Capture the cell that displays the provided text and extract its (x, y) central coordinate. 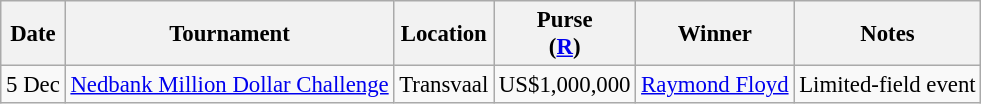
5 Dec (33, 85)
Purse(R) (565, 34)
Limited-field event (888, 85)
Raymond Floyd (715, 85)
Nedbank Million Dollar Challenge (230, 85)
Location (444, 34)
Notes (888, 34)
Winner (715, 34)
US$1,000,000 (565, 85)
Transvaal (444, 85)
Tournament (230, 34)
Date (33, 34)
